Provide the (x, y) coordinate of the cell's center where the given text is located.  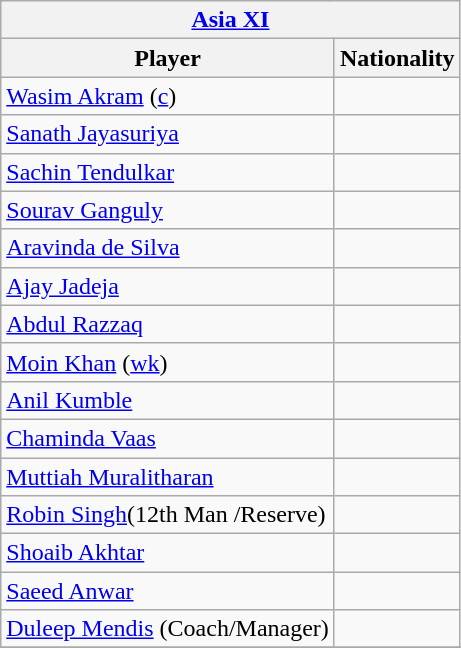
Asia XI (230, 20)
Ajay Jadeja (168, 286)
Shoaib Akhtar (168, 553)
Sanath Jayasuriya (168, 134)
Sourav Ganguly (168, 210)
Chaminda Vaas (168, 438)
Wasim Akram (c) (168, 96)
Aravinda de Silva (168, 248)
Moin Khan (wk) (168, 362)
Robin Singh(12th Man /Reserve) (168, 515)
Abdul Razzaq (168, 324)
Anil Kumble (168, 400)
Nationality (397, 58)
Player (168, 58)
Muttiah Muralitharan (168, 477)
Sachin Tendulkar (168, 172)
Saeed Anwar (168, 591)
Duleep Mendis (Coach/Manager) (168, 629)
